Find where the given text appears and provide that cell's center as [X, Y] coordinate. 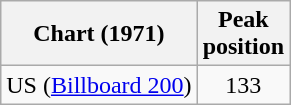
Peak position [243, 34]
US (Billboard 200) [99, 85]
Chart (1971) [99, 34]
133 [243, 85]
